Return [x, y] of the center of cell containing provided text 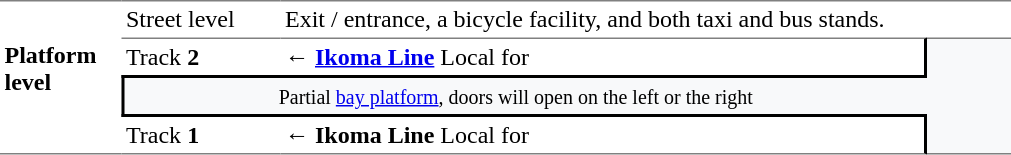
Exit / entrance, a bicycle facility, and both taxi and bus stands. [603, 19]
Track 2 [202, 57]
Platform level [61, 96]
Partial bay platform, doors will open on the left or the right [525, 96]
Track 1 [202, 136]
Street level [202, 19]
